Identify which cell holds the provided text, then report its [X, Y] central coordinate. 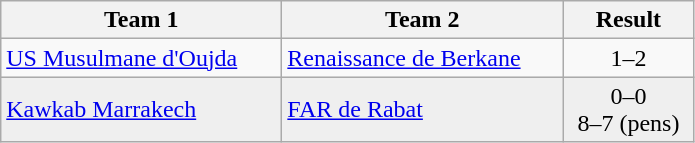
Team 1 [142, 20]
Renaissance de Berkane [422, 58]
Kawkab Marrakech [142, 110]
Team 2 [422, 20]
US Musulmane d'Oujda [142, 58]
FAR de Rabat [422, 110]
0–08–7 (pens) [628, 110]
Result [628, 20]
1–2 [628, 58]
